Extract the [x, y] coordinate from the center of the cell holding the provided text.  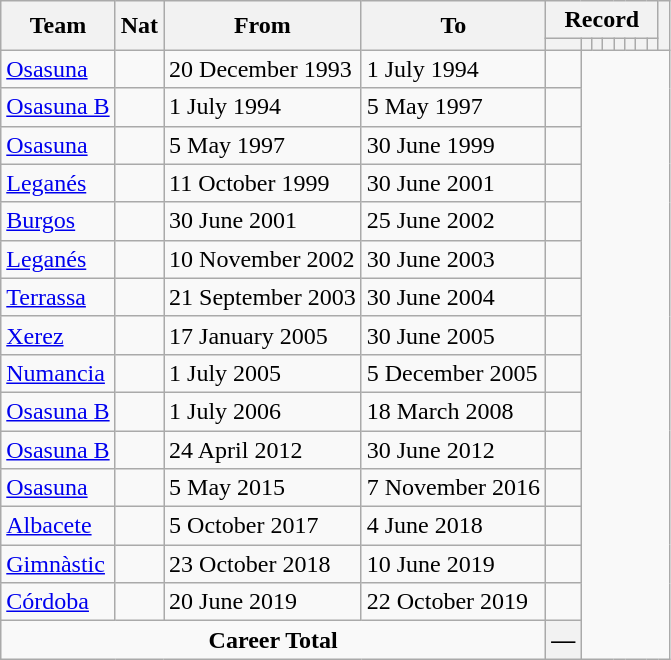
Gimnàstic [58, 564]
To [453, 26]
Team [58, 26]
Nat [139, 26]
4 June 2018 [453, 526]
— [564, 640]
10 June 2019 [453, 564]
30 June 1999 [453, 145]
From [263, 26]
30 June 2005 [453, 335]
5 October 2017 [263, 526]
20 June 2019 [263, 602]
5 May 2015 [263, 488]
22 October 2019 [453, 602]
Numancia [58, 373]
30 June 2003 [453, 259]
1 July 2006 [263, 411]
Terrassa [58, 297]
5 December 2005 [453, 373]
Xerez [58, 335]
20 December 1993 [263, 69]
18 March 2008 [453, 411]
Córdoba [58, 602]
7 November 2016 [453, 488]
Record [602, 20]
10 November 2002 [263, 259]
Burgos [58, 221]
Albacete [58, 526]
11 October 1999 [263, 183]
Career Total [274, 640]
24 April 2012 [263, 449]
1 July 2005 [263, 373]
17 January 2005 [263, 335]
30 June 2012 [453, 449]
21 September 2003 [263, 297]
25 June 2002 [453, 221]
30 June 2004 [453, 297]
23 October 2018 [263, 564]
